Output the [X, Y] coordinate of the center of the cell containing the given text.  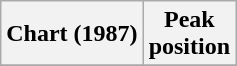
Peakposition [189, 34]
Chart (1987) [72, 34]
